Scan for the cell matching the given text and deliver its [X, Y] coordinate at center. 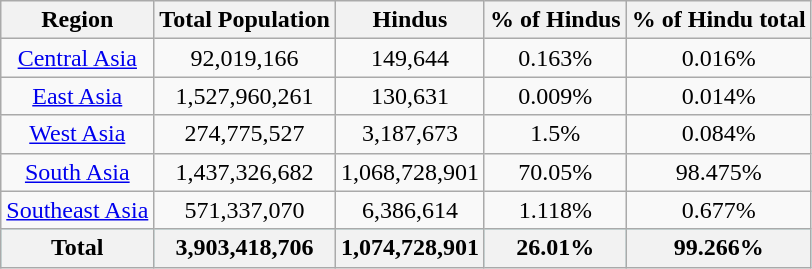
Region [78, 20]
0.084% [718, 134]
99.266% [718, 248]
0.677% [718, 210]
149,644 [410, 58]
3,903,418,706 [245, 248]
1,074,728,901 [410, 248]
98.475% [718, 172]
1,527,960,261 [245, 96]
1.118% [555, 210]
26.01% [555, 248]
West Asia [78, 134]
1,437,326,682 [245, 172]
0.163% [555, 58]
0.009% [555, 96]
6,386,614 [410, 210]
571,337,070 [245, 210]
% of Hindu total [718, 20]
Hindus [410, 20]
% of Hindus [555, 20]
1.5% [555, 134]
274,775,527 [245, 134]
South Asia [78, 172]
East Asia [78, 96]
92,019,166 [245, 58]
3,187,673 [410, 134]
0.014% [718, 96]
0.016% [718, 58]
Southeast Asia [78, 210]
1,068,728,901 [410, 172]
Central Asia [78, 58]
Total [78, 248]
70.05% [555, 172]
Total Population [245, 20]
130,631 [410, 96]
